Determine the (x, y) coordinate at the center of the cell enclosing the given text.  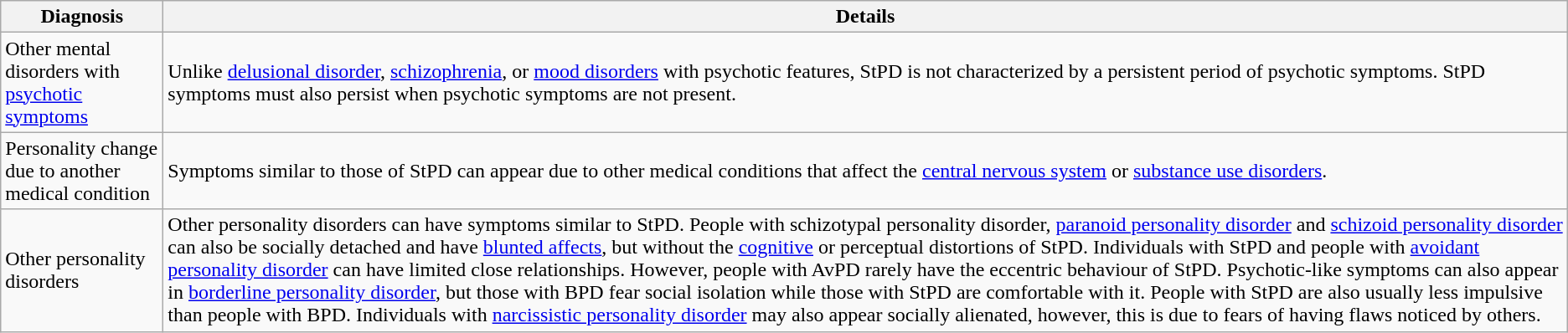
Diagnosis (82, 17)
Other personality disorders (82, 270)
Symptoms similar to those of StPD can appear due to other medical conditions that affect the central nervous system or substance use disorders. (865, 171)
Details (865, 17)
Personality change due to another medical condition (82, 171)
Other mental disorders with psychotic symptoms (82, 82)
